Find where the given text appears and provide that cell's center as (x, y) coordinate. 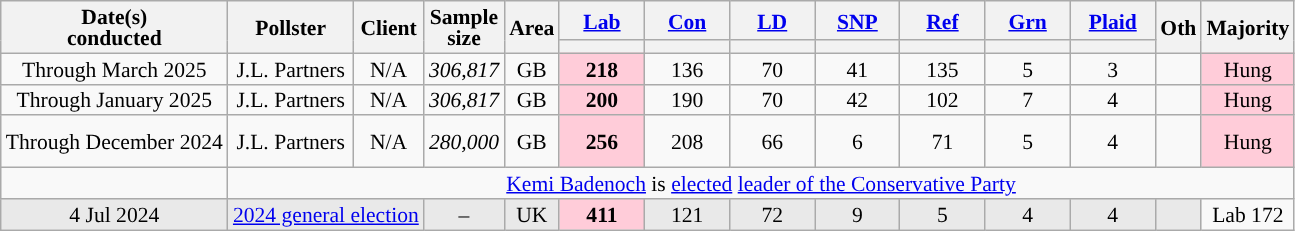
121 (688, 214)
– (464, 214)
2024 general election (326, 214)
3 (1112, 68)
72 (772, 214)
41 (858, 68)
42 (858, 100)
71 (942, 142)
Through January 2025 (114, 100)
Samplesize (464, 27)
136 (688, 68)
9 (858, 214)
280,000 (464, 142)
218 (602, 68)
4 Jul 2024 (114, 214)
135 (942, 68)
66 (772, 142)
Client (388, 27)
Kemi Badenoch is elected leader of the Conservative Party (761, 184)
Lab (602, 20)
Ref (942, 20)
Lab 172 (1248, 214)
Through December 2024 (114, 142)
LD (772, 20)
SNP (858, 20)
200 (602, 100)
6 (858, 142)
Date(s)conducted (114, 27)
208 (688, 142)
Con (688, 20)
256 (602, 142)
7 (1028, 100)
411 (602, 214)
UK (532, 214)
Plaid (1112, 20)
102 (942, 100)
Majority (1248, 27)
Oth (1178, 27)
Grn (1028, 20)
Pollster (291, 27)
190 (688, 100)
Through March 2025 (114, 68)
Area (532, 27)
